Locate the cell with the specified text and output its [X, Y] center coordinate. 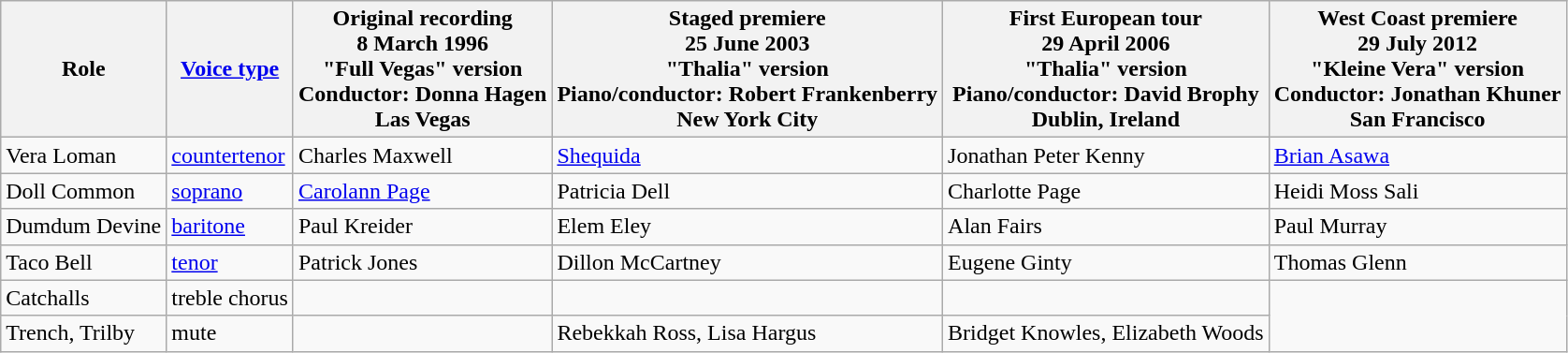
Brian Asawa [1417, 155]
Paul Kreider [422, 227]
Charles Maxwell [422, 155]
Dillon McCartney [748, 262]
mute [230, 333]
Staged premiere25 June 2003"Thalia" versionPiano/conductor: Robert FrankenberryNew York City [748, 69]
Original recording8 March 1996"Full Vegas" versionConductor: Donna HagenLas Vegas [422, 69]
Bridget Knowles, Elizabeth Woods [1106, 333]
soprano [230, 191]
Patrick Jones [422, 262]
treble chorus [230, 298]
Voice type [230, 69]
West Coast premiere29 July 2012"Kleine Vera" versionConductor: Jonathan KhunerSan Francisco [1417, 69]
Vera Loman [84, 155]
baritone [230, 227]
Role [84, 69]
Charlotte Page [1106, 191]
Eugene Ginty [1106, 262]
countertenor [230, 155]
tenor [230, 262]
Alan Fairs [1106, 227]
Carolann Page [422, 191]
Thomas Glenn [1417, 262]
Jonathan Peter Kenny [1106, 155]
Trench, Trilby [84, 333]
Paul Murray [1417, 227]
First European tour29 April 2006"Thalia" versionPiano/conductor: David BrophyDublin, Ireland [1106, 69]
Catchalls [84, 298]
Patricia Dell [748, 191]
Heidi Moss Sali [1417, 191]
Doll Common [84, 191]
Rebekkah Ross, Lisa Hargus [748, 333]
Elem Eley [748, 227]
Shequida [748, 155]
Dumdum Devine [84, 227]
Taco Bell [84, 262]
